Search for the cell housing the specified text and yield its [x, y] center coordinate. 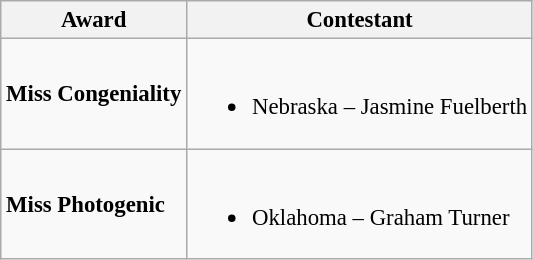
Oklahoma – Graham Turner [360, 204]
Miss Congeniality [94, 94]
Contestant [360, 20]
Nebraska – Jasmine Fuelberth [360, 94]
Award [94, 20]
Miss Photogenic [94, 204]
